Find where the given text appears and provide that cell's center as (X, Y) coordinate. 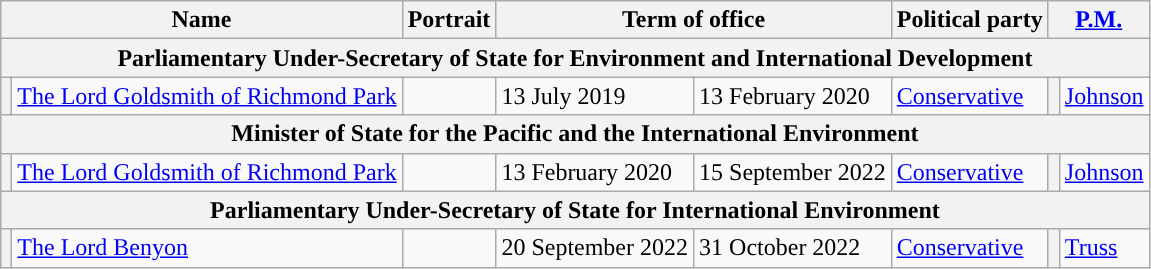
Minister of State for the Pacific and the International Environment (575, 134)
The Lord Benyon (207, 248)
Name (202, 20)
Political party (970, 20)
Truss (1104, 248)
15 September 2022 (793, 172)
13 July 2019 (595, 96)
31 October 2022 (793, 248)
Parliamentary Under-Secretary of State for Environment and International Development (575, 58)
20 September 2022 (595, 248)
Portrait (449, 20)
P.M. (1098, 20)
Parliamentary Under-Secretary of State for International Environment (575, 210)
Term of office (694, 20)
